Extract the (x, y) coordinate from the center of the cell holding the provided text.  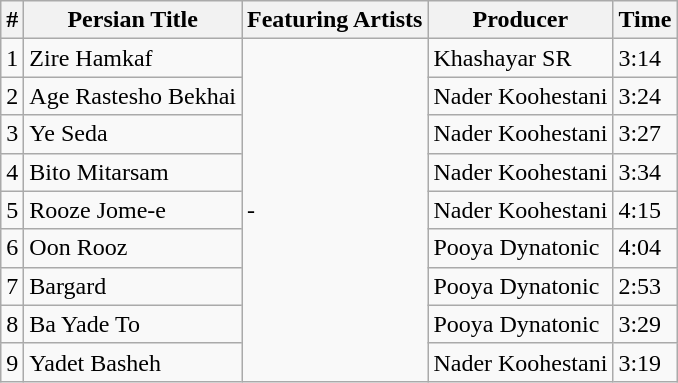
2 (12, 96)
Oon Rooz (133, 248)
3:24 (645, 96)
8 (12, 324)
Rooze Jome-e (133, 210)
6 (12, 248)
Khashayar SR (520, 58)
# (12, 20)
3 (12, 134)
Time (645, 20)
3:29 (645, 324)
1 (12, 58)
2:53 (645, 286)
7 (12, 286)
3:14 (645, 58)
4:15 (645, 210)
4:04 (645, 248)
Producer (520, 20)
Ye Seda (133, 134)
Bargard (133, 286)
Yadet Basheh (133, 362)
- (335, 210)
3:34 (645, 172)
Persian Title (133, 20)
4 (12, 172)
Featuring Artists (335, 20)
5 (12, 210)
3:19 (645, 362)
Ba Yade To (133, 324)
Zire Hamkaf (133, 58)
3:27 (645, 134)
9 (12, 362)
Age Rastesho Bekhai (133, 96)
Bito Mitarsam (133, 172)
